Extract the (x, y) coordinate from the center of the cell holding the provided text.  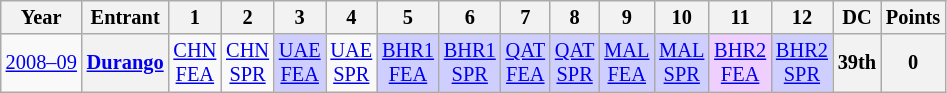
Year (42, 17)
CHNSPR (248, 63)
BHR2SPR (802, 63)
12 (802, 17)
2008–09 (42, 63)
CHNFEA (194, 63)
MALSPR (682, 63)
BHR1FEA (408, 63)
7 (526, 17)
4 (352, 17)
Durango (126, 63)
9 (626, 17)
QATFEA (526, 63)
MALFEA (626, 63)
6 (470, 17)
BHR2FEA (740, 63)
3 (300, 17)
Entrant (126, 17)
39th (857, 63)
5 (408, 17)
2 (248, 17)
11 (740, 17)
Points (913, 17)
8 (574, 17)
UAEFEA (300, 63)
1 (194, 17)
DC (857, 17)
0 (913, 63)
BHR1SPR (470, 63)
QATSPR (574, 63)
10 (682, 17)
UAESPR (352, 63)
